Identify which cell holds the provided text, then report its (x, y) central coordinate. 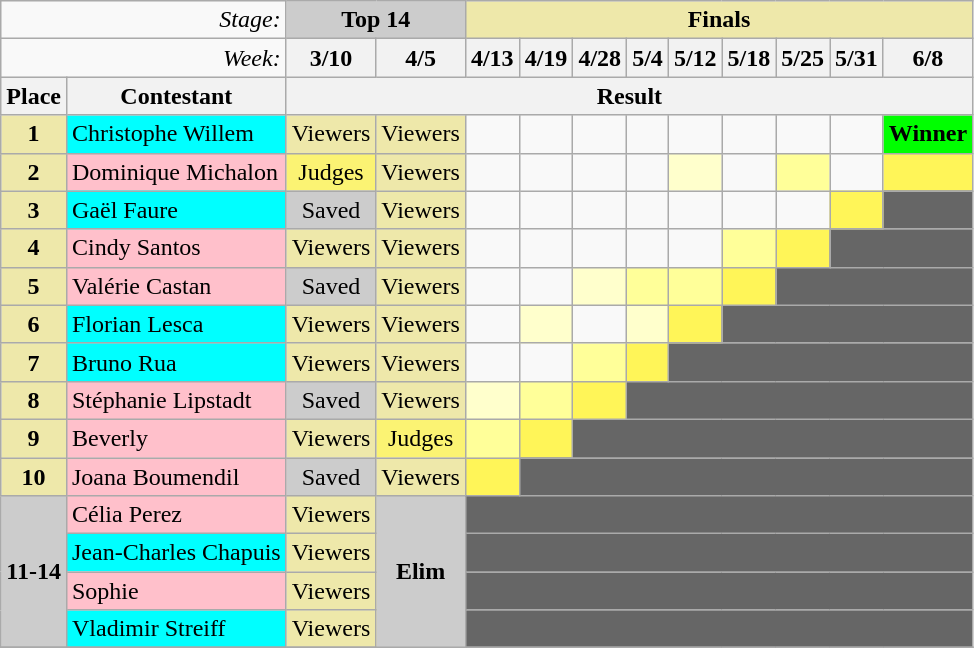
Joana Boumendil (176, 477)
5/12 (695, 58)
Elim (421, 572)
11-14 (34, 572)
Jean-Charles Chapuis (176, 553)
10 (34, 477)
5/31 (857, 58)
Week: (144, 58)
4/13 (492, 58)
Bruno Rua (176, 362)
Stéphanie Lipstadt (176, 400)
Florian Lesca (176, 324)
Beverly (176, 438)
6 (34, 324)
Contestant (176, 96)
Result (629, 96)
5/25 (803, 58)
5 (34, 286)
Gaël Faure (176, 210)
Cindy Santos (176, 248)
4/28 (600, 58)
Winner (928, 134)
3 (34, 210)
Stage: (144, 20)
1 (34, 134)
5/18 (749, 58)
4/5 (421, 58)
Vladimir Streiff (176, 629)
4 (34, 248)
3/10 (331, 58)
8 (34, 400)
Valérie Castan (176, 286)
Christophe Willem (176, 134)
Finals (718, 20)
7 (34, 362)
Sophie (176, 591)
Top 14 (376, 20)
4/19 (546, 58)
9 (34, 438)
Dominique Michalon (176, 172)
Célia Perez (176, 515)
2 (34, 172)
6/8 (928, 58)
5/4 (648, 58)
Place (34, 96)
